Identify which cell holds the provided text, then report its [X, Y] central coordinate. 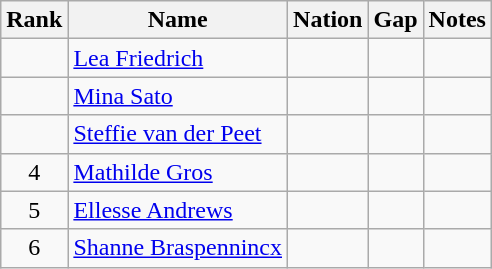
Notes [457, 20]
6 [34, 248]
5 [34, 210]
Shanne Braspennincx [178, 248]
Nation [328, 20]
Lea Friedrich [178, 58]
Rank [34, 20]
Ellesse Andrews [178, 210]
Mathilde Gros [178, 172]
Gap [396, 20]
Name [178, 20]
Steffie van der Peet [178, 134]
4 [34, 172]
Mina Sato [178, 96]
